Pinpoint the cell where the given text exists, returning its [X, Y] midpoint coordinate. 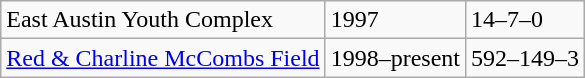
Red & Charline McCombs Field [163, 58]
1997 [395, 20]
1998–present [395, 58]
592–149–3 [524, 58]
East Austin Youth Complex [163, 20]
14–7–0 [524, 20]
